Pinpoint the cell where the given text exists, returning its [X, Y] midpoint coordinate. 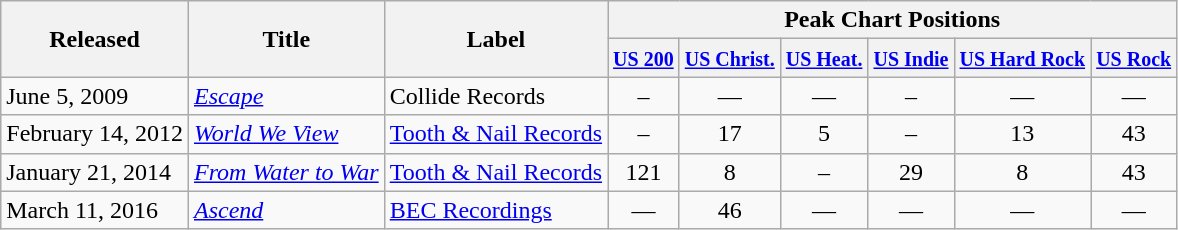
Released [95, 39]
US Rock [1134, 58]
BEC Recordings [496, 210]
From Water to War [286, 172]
Collide Records [496, 96]
17 [730, 134]
13 [1022, 134]
121 [644, 172]
29 [911, 172]
Label [496, 39]
US 200 [644, 58]
March 11, 2016 [95, 210]
5 [824, 134]
World We View [286, 134]
Ascend [286, 210]
February 14, 2012 [95, 134]
US Indie [911, 58]
US Heat. [824, 58]
46 [730, 210]
Peak Chart Positions [892, 20]
June 5, 2009 [95, 96]
US Hard Rock [1022, 58]
US Christ. [730, 58]
Title [286, 39]
Escape [286, 96]
January 21, 2014 [95, 172]
